For the text-containing cell, return its midpoint in [x, y] coordinate format. 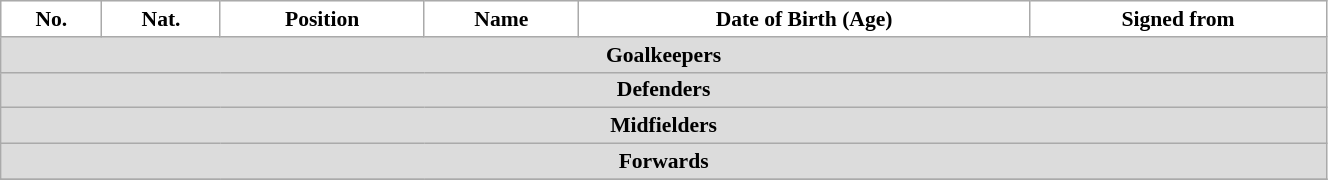
Nat. [161, 19]
Position [322, 19]
No. [52, 19]
Forwards [664, 162]
Midfielders [664, 126]
Defenders [664, 90]
Name [502, 19]
Goalkeepers [664, 55]
Signed from [1178, 19]
Date of Birth (Age) [804, 19]
